Capture the cell that displays the provided text and extract its (x, y) central coordinate. 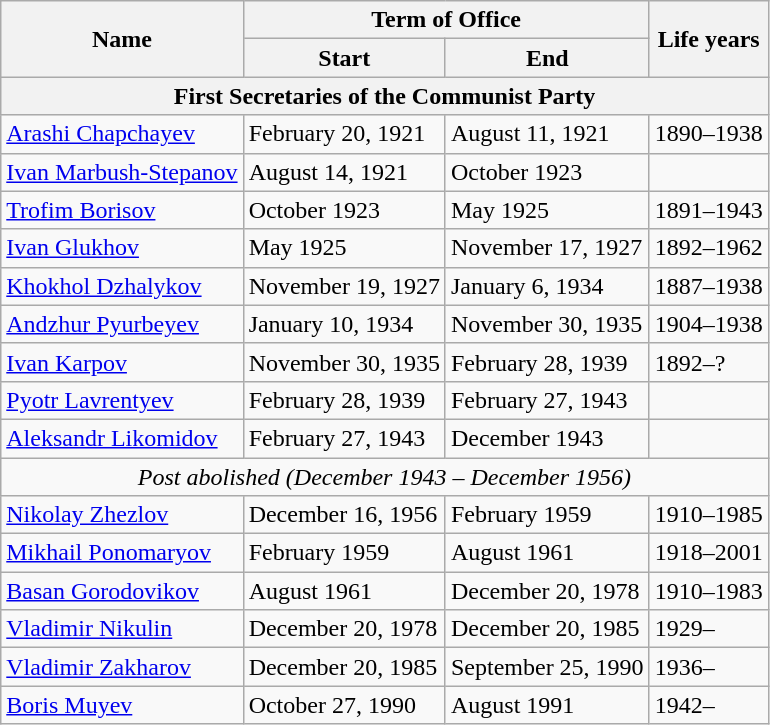
Start (344, 58)
August 11, 1921 (547, 134)
December 16, 1956 (344, 515)
November 19, 1927 (344, 286)
August 14, 1921 (344, 172)
Khokhol Dzhalykov (122, 286)
Aleksandr Likomidov (122, 438)
November 17, 1927 (547, 248)
1887–1938 (708, 286)
1892–1962 (708, 248)
1904–1938 (708, 324)
1910–1983 (708, 591)
1918–2001 (708, 553)
September 25, 1990 (547, 667)
1929– (708, 629)
Term of Office (446, 20)
First Secretaries of the Communist Party (384, 96)
February 20, 1921 (344, 134)
Basan Gorodovikov (122, 591)
Post abolished (December 1943 – December 1956) (384, 477)
Vladimir Zakharov (122, 667)
October 27, 1990 (344, 705)
January 10, 1934 (344, 324)
Pyotr Lavrentyev (122, 400)
Vladimir Nikulin (122, 629)
1890–1938 (708, 134)
Ivan Glukhov (122, 248)
Andzhur Pyurbeyev (122, 324)
August 1991 (547, 705)
Life years (708, 39)
December 1943 (547, 438)
1936– (708, 667)
Mikhail Ponomaryov (122, 553)
1892–? (708, 362)
Ivan Karpov (122, 362)
Boris Muyev (122, 705)
1891–1943 (708, 210)
Nikolay Zhezlov (122, 515)
1942– (708, 705)
Name (122, 39)
Trofim Borisov (122, 210)
January 6, 1934 (547, 286)
Ivan Marbush-Stepanov (122, 172)
1910–1985 (708, 515)
End (547, 58)
Arashi Chapchayev (122, 134)
